Identify which cell holds the provided text, then report its (x, y) central coordinate. 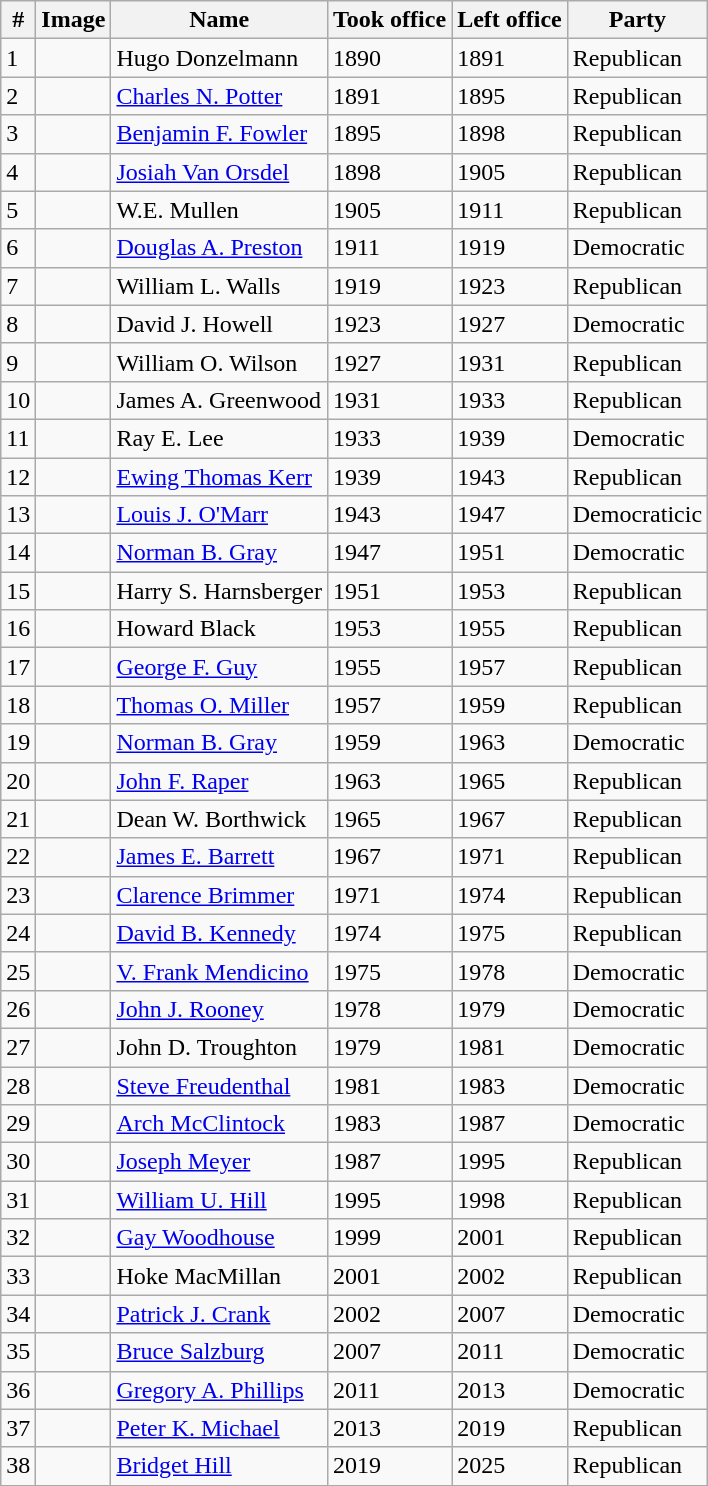
Gay Woodhouse (220, 1238)
11 (18, 438)
James E. Barrett (220, 857)
3 (18, 134)
14 (18, 553)
1999 (389, 1238)
4 (18, 172)
Hoke MacMillan (220, 1276)
Clarence Brimmer (220, 895)
Josiah Van Orsdel (220, 172)
19 (18, 743)
9 (18, 362)
Thomas O. Miller (220, 705)
24 (18, 933)
Benjamin F. Fowler (220, 134)
21 (18, 819)
15 (18, 591)
33 (18, 1276)
8 (18, 324)
George F. Guy (220, 667)
Party (637, 20)
2 (18, 96)
Democraticic (637, 515)
# (18, 20)
Took office (389, 20)
Harry S. Harnsberger (220, 591)
William U. Hill (220, 1200)
Howard Black (220, 629)
Steve Freudenthal (220, 1085)
2025 (510, 1466)
Peter K. Michael (220, 1428)
Arch McClintock (220, 1124)
36 (18, 1390)
Patrick J. Crank (220, 1314)
18 (18, 705)
John F. Raper (220, 781)
28 (18, 1085)
12 (18, 477)
Hugo Donzelmann (220, 58)
22 (18, 857)
William O. Wilson (220, 362)
David B. Kennedy (220, 933)
34 (18, 1314)
13 (18, 515)
10 (18, 400)
27 (18, 1047)
W.E. Mullen (220, 210)
23 (18, 895)
16 (18, 629)
5 (18, 210)
1 (18, 58)
Douglas A. Preston (220, 248)
Dean W. Borthwick (220, 819)
1998 (510, 1200)
James A. Greenwood (220, 400)
Louis J. O'Marr (220, 515)
Bruce Salzburg (220, 1352)
V. Frank Mendicino (220, 971)
20 (18, 781)
David J. Howell (220, 324)
32 (18, 1238)
26 (18, 1009)
Bridget Hill (220, 1466)
William L. Walls (220, 286)
17 (18, 667)
29 (18, 1124)
30 (18, 1162)
Left office (510, 20)
7 (18, 286)
Name (220, 20)
Charles N. Potter (220, 96)
37 (18, 1428)
31 (18, 1200)
38 (18, 1466)
1890 (389, 58)
Ewing Thomas Kerr (220, 477)
35 (18, 1352)
Joseph Meyer (220, 1162)
John J. Rooney (220, 1009)
Ray E. Lee (220, 438)
John D. Troughton (220, 1047)
6 (18, 248)
Image (74, 20)
Gregory A. Phillips (220, 1390)
25 (18, 971)
